For the text-containing cell, return its midpoint in (x, y) coordinate format. 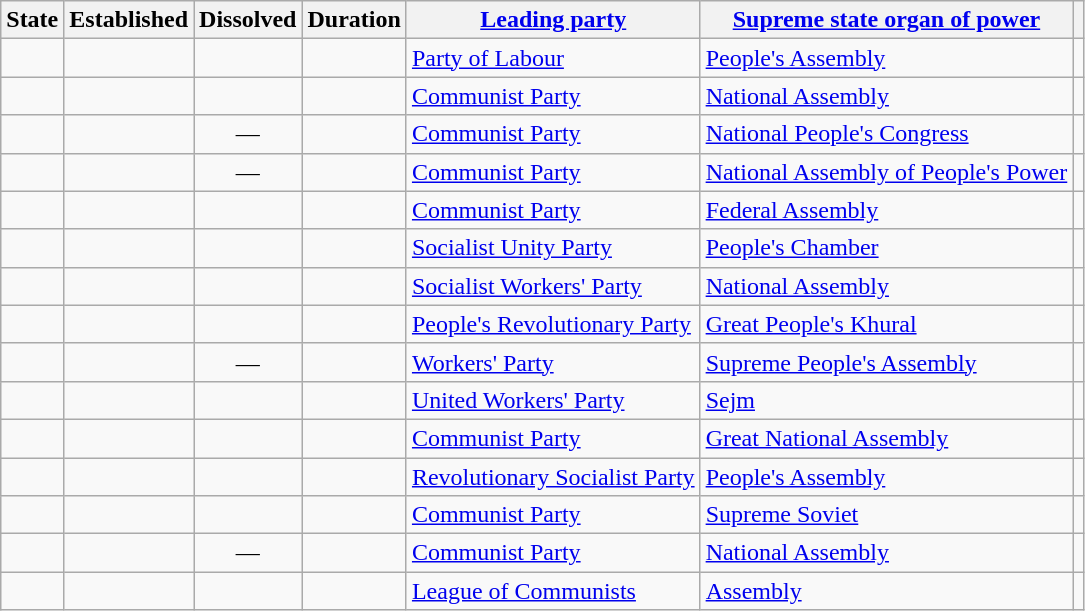
National Assembly of People's Power (886, 172)
People's Chamber (886, 248)
State (32, 20)
Party of Labour (553, 58)
Revolutionary Socialist Party (553, 477)
United Workers' Party (553, 400)
Dissolved (248, 20)
Federal Assembly (886, 210)
People's Revolutionary Party (553, 324)
National People's Congress (886, 134)
Leading party (553, 20)
Assembly (886, 591)
Supreme state organ of power (886, 20)
Supreme People's Assembly (886, 362)
Duration (354, 20)
League of Communists (553, 591)
Great People's Khural (886, 324)
Supreme Soviet (886, 515)
Socialist Unity Party (553, 248)
Socialist Workers' Party (553, 286)
Workers' Party (553, 362)
Sejm (886, 400)
Established (129, 20)
Great National Assembly (886, 438)
